Provide the (X, Y) coordinate of the cell's center where the given text is located.  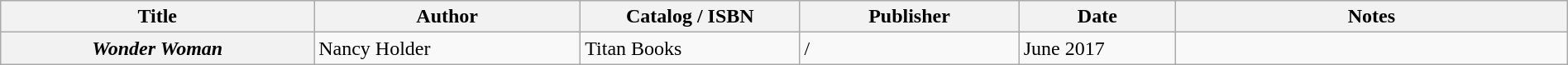
/ (910, 48)
Publisher (910, 17)
Title (157, 17)
Catalog / ISBN (690, 17)
Nancy Holder (447, 48)
Date (1097, 17)
Author (447, 17)
Titan Books (690, 48)
June 2017 (1097, 48)
Wonder Woman (157, 48)
Notes (1372, 17)
